Capture the cell that displays the provided text and extract its (x, y) central coordinate. 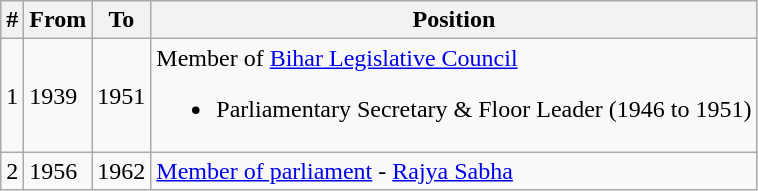
1962 (122, 171)
1956 (58, 171)
Member of parliament - Rajya Sabha (454, 171)
From (58, 20)
Position (454, 20)
To (122, 20)
2 (12, 171)
# (12, 20)
Member of Bihar Legislative CouncilParliamentary Secretary & Floor Leader (1946 to 1951) (454, 96)
1 (12, 96)
1951 (122, 96)
1939 (58, 96)
